Return the (x, y) coordinate for the center point of the cell that contains the specified text.  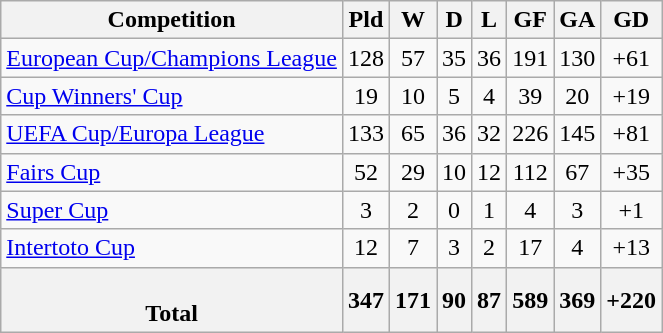
90 (454, 300)
226 (530, 134)
133 (366, 134)
GF (530, 20)
17 (530, 248)
+61 (632, 58)
Super Cup (172, 210)
UEFA Cup/Europa League (172, 134)
Fairs Cup (172, 172)
+35 (632, 172)
5 (454, 96)
130 (578, 58)
20 (578, 96)
369 (578, 300)
+1 (632, 210)
7 (412, 248)
57 (412, 58)
128 (366, 58)
GA (578, 20)
52 (366, 172)
1 (490, 210)
+220 (632, 300)
GD (632, 20)
32 (490, 134)
+81 (632, 134)
35 (454, 58)
29 (412, 172)
Total (172, 300)
W (412, 20)
Competition (172, 20)
39 (530, 96)
European Cup/Champions League (172, 58)
191 (530, 58)
145 (578, 134)
Intertoto Cup (172, 248)
D (454, 20)
87 (490, 300)
0 (454, 210)
+13 (632, 248)
112 (530, 172)
347 (366, 300)
L (490, 20)
Cup Winners' Cup (172, 96)
Pld (366, 20)
171 (412, 300)
+19 (632, 96)
65 (412, 134)
589 (530, 300)
67 (578, 172)
19 (366, 96)
